Capture the cell that displays the provided text and extract its (X, Y) central coordinate. 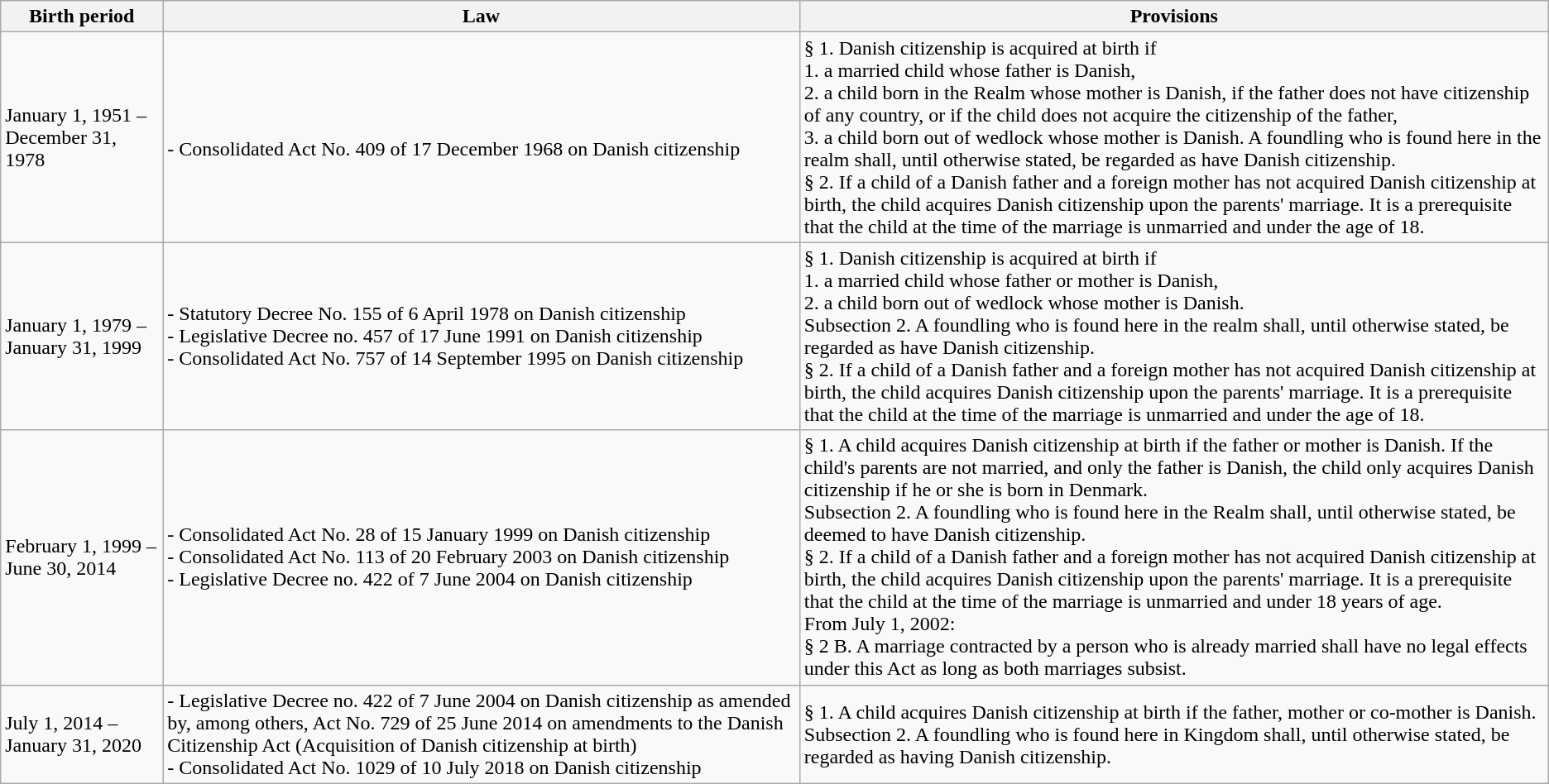
February 1, 1999 –June 30, 2014 (82, 557)
July 1, 2014 – January 31, 2020 (82, 734)
January 1, 1979 – January 31, 1999 (82, 336)
Birth period (82, 17)
- Consolidated Act No. 409 of 17 December 1968 on Danish citizenship (482, 137)
Law (482, 17)
January 1, 1951 – December 31, 1978 (82, 137)
Provisions (1173, 17)
